Capture the cell that displays the provided text and extract its (X, Y) central coordinate. 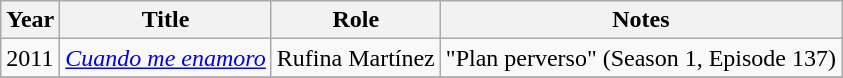
Rufina Martínez (356, 58)
2011 (30, 58)
Year (30, 20)
Title (166, 20)
Notes (640, 20)
Cuando me enamoro (166, 58)
Role (356, 20)
"Plan perverso" (Season 1, Episode 137) (640, 58)
